Return the (x, y) coordinate for the center point of the cell that contains the specified text.  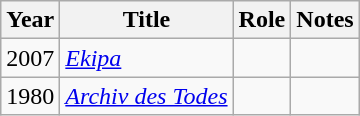
Ekipa (146, 58)
Year (30, 20)
Notes (325, 20)
1980 (30, 96)
Title (146, 20)
Archiv des Todes (146, 96)
Role (262, 20)
2007 (30, 58)
